For the text-containing cell, return its midpoint in [x, y] coordinate format. 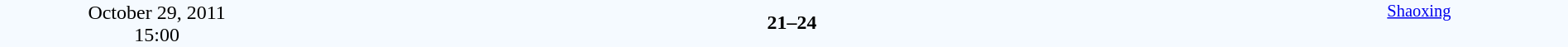
October 29, 201115:00 [157, 23]
21–24 [791, 22]
Shaoxing [1419, 23]
